Return the [x, y] coordinate for the center point of the cell that contains the specified text.  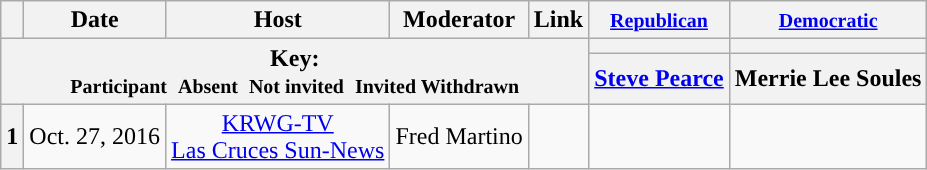
Key: Participant Absent Not invited Invited Withdrawn [295, 72]
Democratic [828, 20]
Fred Martino [459, 136]
Oct. 27, 2016 [95, 136]
1 [12, 136]
Merrie Lee Soules [828, 78]
Republican [660, 20]
KRWG-TVLas Cruces Sun-News [278, 136]
Host [278, 20]
Moderator [459, 20]
Date [95, 20]
Link [558, 20]
Steve Pearce [660, 78]
